From the cell containing the given text, extract its center point as (x, y) coordinate. 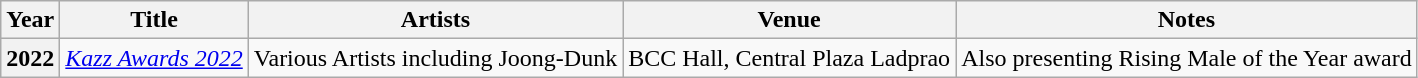
Notes (1187, 20)
Artists (435, 20)
Title (154, 20)
2022 (30, 58)
Kazz Awards 2022 (154, 58)
Various Artists including Joong-Dunk (435, 58)
Venue (790, 20)
Also presenting Rising Male of the Year award (1187, 58)
Year (30, 20)
BCC Hall, Central Plaza Ladprao (790, 58)
